Return (X, Y) of the center of cell containing provided text 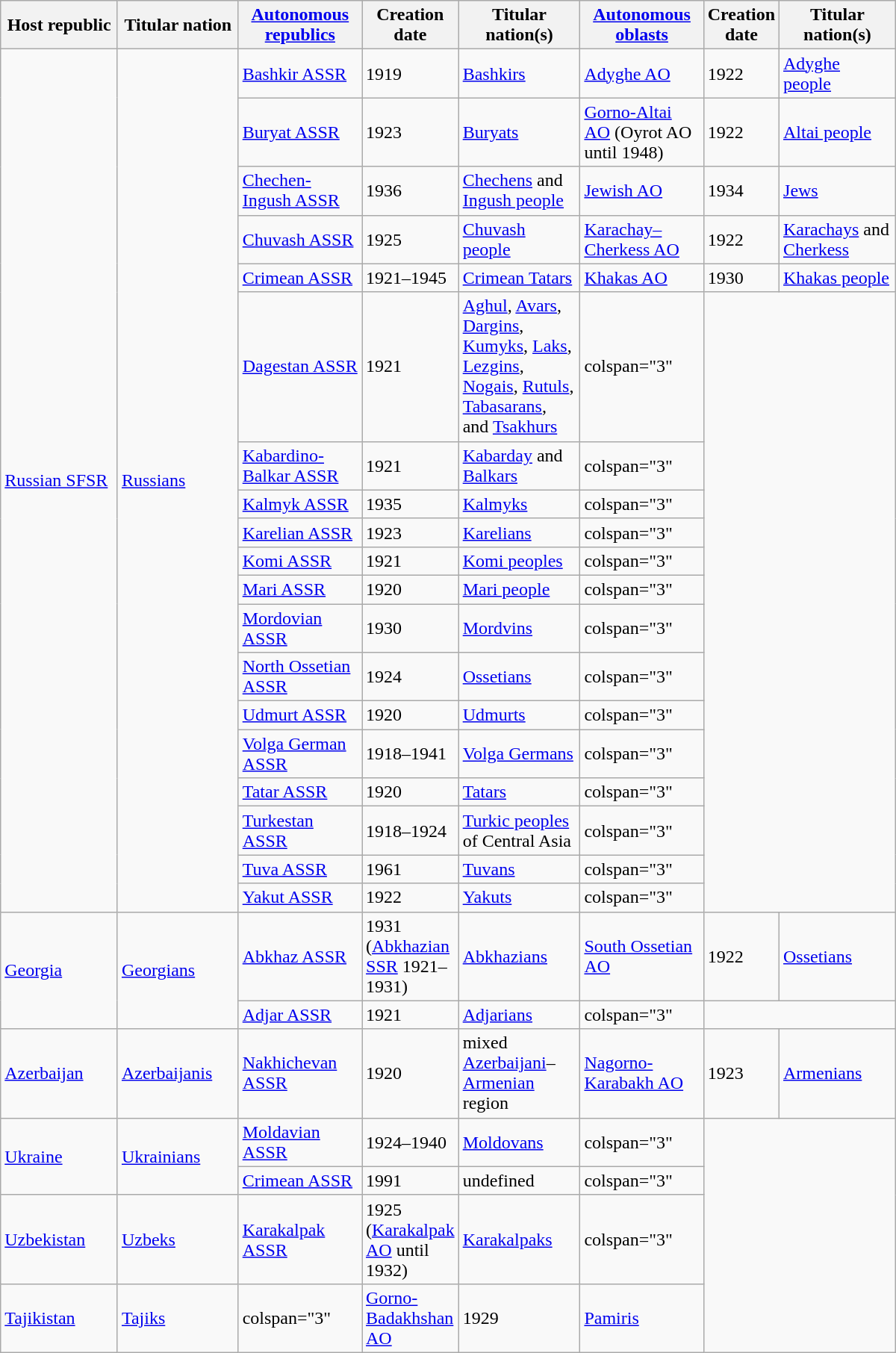
Ukrainians (178, 1156)
Moldavian ASSR (300, 1142)
1924 (410, 676)
1934 (741, 191)
Komi peoples (520, 561)
Moldovans (520, 1142)
1936 (410, 191)
Volga Germans (520, 754)
Buryats (520, 132)
Tatars (520, 792)
1991 (410, 1181)
Abkhazians (520, 956)
Uzbeks (178, 1240)
Georgians (178, 971)
Altai people (838, 132)
Aghul, Avars, Dargins, Kumyks, Laks, Lezgins, Nogais, Rutuls, Tabasarans, and Tsakhurs (520, 367)
Tajikistan (60, 1318)
undefined (520, 1181)
Nagorno-Karabakh AO (642, 1074)
Autonomous oblasts (642, 25)
Karakalpak ASSR (300, 1240)
1925 (410, 239)
Dagestan ASSR (300, 367)
1961 (410, 869)
Chechens and Ingush people (520, 191)
Ukraine (60, 1156)
Khakas AO (642, 278)
Russian SFSR (60, 481)
Abkhaz ASSR (300, 956)
Tajiks (178, 1318)
Gorno-Badakhshan AO (410, 1318)
Karelian ASSR (300, 532)
Adyghe AO (642, 73)
Tatar ASSR (300, 792)
Yakuts (520, 898)
Tuvans (520, 869)
Bashkir ASSR (300, 73)
Kalmyks (520, 504)
1935 (410, 504)
Azerbaijanis (178, 1074)
Chuvash ASSR (300, 239)
Adyghe people (838, 73)
1919 (410, 73)
Buryat ASSR (300, 132)
1918–1941 (410, 754)
mixed Azerbaijani–Armenian region (520, 1074)
Mari ASSR (300, 589)
North Ossetian ASSR (300, 676)
Karachays and Cherkess (838, 239)
Kalmyk ASSR (300, 504)
Georgia (60, 971)
Volga German ASSR (300, 754)
Gorno-Altai AO (Oyrot AO until 1948) (642, 132)
1924–1940 (410, 1142)
Chuvash people (520, 239)
Autonomous republics (300, 25)
Nakhichevan ASSR (300, 1074)
Pamiris (642, 1318)
Turkestan ASSR (300, 830)
1931 (Abkhazian SSR 1921–1931) (410, 956)
Mari people (520, 589)
Kabardino-Balkar ASSR (300, 466)
Azerbaijan (60, 1074)
Tuva ASSR (300, 869)
Adjar ASSR (300, 1015)
Uzbekistan (60, 1240)
1921–1945 (410, 278)
Russians (178, 481)
Yakut ASSR (300, 898)
Mordovian ASSR (300, 627)
South Ossetian AO (642, 956)
Udmurt ASSR (300, 715)
Kabarday and Balkars (520, 466)
Armenians (838, 1074)
Jewish AO (642, 191)
Komi ASSR (300, 561)
1925 (Karakalpak AO until 1932) (410, 1240)
Bashkirs (520, 73)
Udmurts (520, 715)
Adjarians (520, 1015)
Host republic (60, 25)
1918–1924 (410, 830)
Chechen-Ingush ASSR (300, 191)
Turkic peoples of Central Asia (520, 830)
Crimean Tatars (520, 278)
Karelians (520, 532)
Titular nation (178, 25)
Karakalpaks (520, 1240)
Mordvins (520, 627)
1929 (520, 1318)
Khakas people (838, 278)
Jews (838, 191)
Karachay–Cherkess AO (642, 239)
